Provide the [X, Y] coordinate of the cell's center where the given text is located.  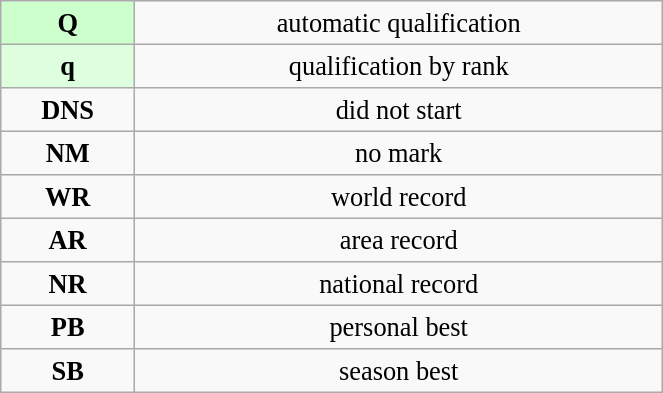
AR [68, 240]
WR [68, 197]
personal best [399, 327]
area record [399, 240]
NR [68, 284]
SB [68, 371]
qualification by rank [399, 66]
q [68, 66]
Q [68, 22]
no mark [399, 153]
national record [399, 284]
world record [399, 197]
DNS [68, 109]
season best [399, 371]
did not start [399, 109]
PB [68, 327]
NM [68, 153]
automatic qualification [399, 22]
